Provide the (x, y) coordinate of the cell's center where the given text is located.  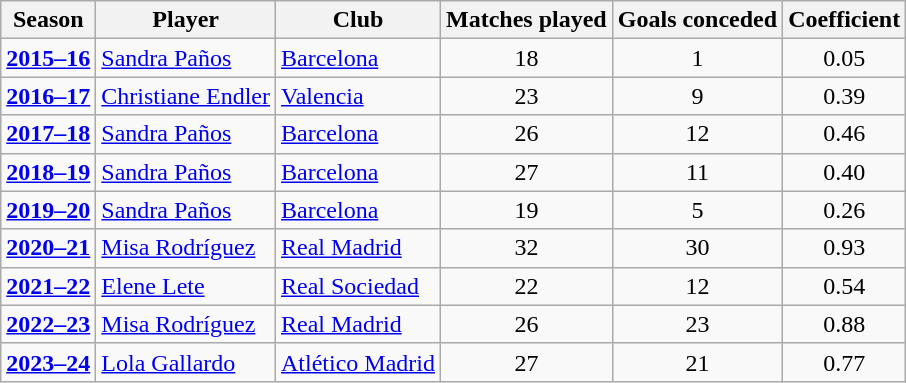
2019–20 (48, 210)
1 (697, 58)
Season (48, 20)
Coefficient (844, 20)
Atlético Madrid (358, 362)
Real Sociedad (358, 286)
0.26 (844, 210)
0.77 (844, 362)
Valencia (358, 96)
0.05 (844, 58)
Matches played (527, 20)
Club (358, 20)
Elene Lete (186, 286)
5 (697, 210)
2022–23 (48, 324)
21 (697, 362)
2015–16 (48, 58)
Christiane Endler (186, 96)
Goals conceded (697, 20)
0.39 (844, 96)
19 (527, 210)
2016–17 (48, 96)
2020–21 (48, 248)
2021–22 (48, 286)
2023–24 (48, 362)
22 (527, 286)
30 (697, 248)
0.88 (844, 324)
2018–19 (48, 172)
11 (697, 172)
32 (527, 248)
18 (527, 58)
2017–18 (48, 134)
Player (186, 20)
9 (697, 96)
0.93 (844, 248)
0.46 (844, 134)
Lola Gallardo (186, 362)
0.54 (844, 286)
0.40 (844, 172)
